Detect which cell encompasses the target text, then output its [X, Y] center coordinate. 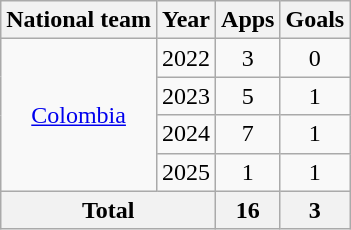
2025 [186, 172]
7 [248, 134]
2024 [186, 134]
Goals [315, 20]
2023 [186, 96]
Year [186, 20]
5 [248, 96]
Apps [248, 20]
16 [248, 210]
National team [79, 20]
Total [108, 210]
2022 [186, 58]
Colombia [79, 115]
0 [315, 58]
